Provide the [x, y] coordinate of the cell's center where the given text is located.  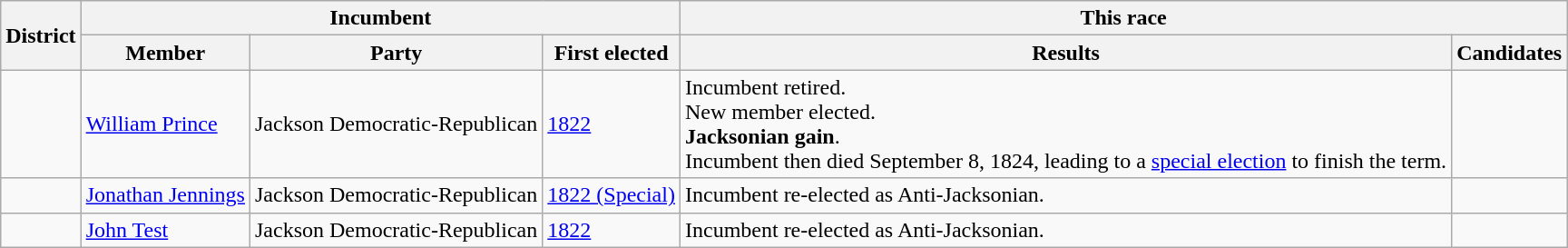
Candidates [1510, 53]
Results [1065, 53]
1822 (Special) [612, 195]
First elected [612, 53]
Incumbent [380, 18]
John Test [165, 230]
Jonathan Jennings [165, 195]
Incumbent retired.New member elected.Jacksonian gain.Incumbent then died September 8, 1824, leading to a special election to finish the term. [1065, 124]
This race [1123, 18]
Member [165, 53]
William Prince [165, 124]
District [41, 35]
Party [396, 53]
